Pinpoint the cell where the given text exists, returning its (X, Y) midpoint coordinate. 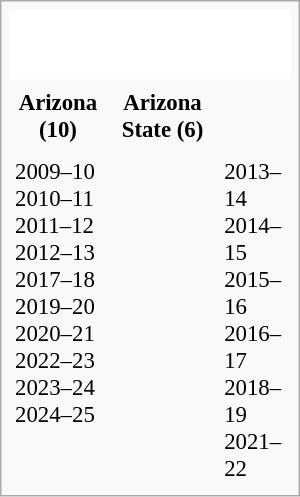
Arizona State (6) (162, 116)
2009–102010–112011–122012–132017–182019–202020–212022–232023–242024–25 (58, 320)
2013–142014–152015–162016–172018–192021–22 (254, 320)
Arizona (10) (58, 116)
